Locate the cell with the specified text and output its (X, Y) center coordinate. 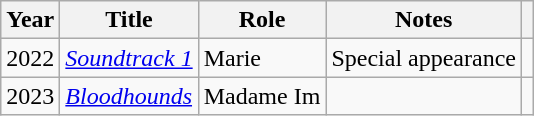
Notes (424, 20)
Madame Im (262, 96)
Marie (262, 58)
Bloodhounds (129, 96)
Year (30, 20)
2023 (30, 96)
2022 (30, 58)
Title (129, 20)
Special appearance (424, 58)
Soundtrack 1 (129, 58)
Role (262, 20)
